Return the [x, y] coordinate for the center point of the cell that contains the specified text.  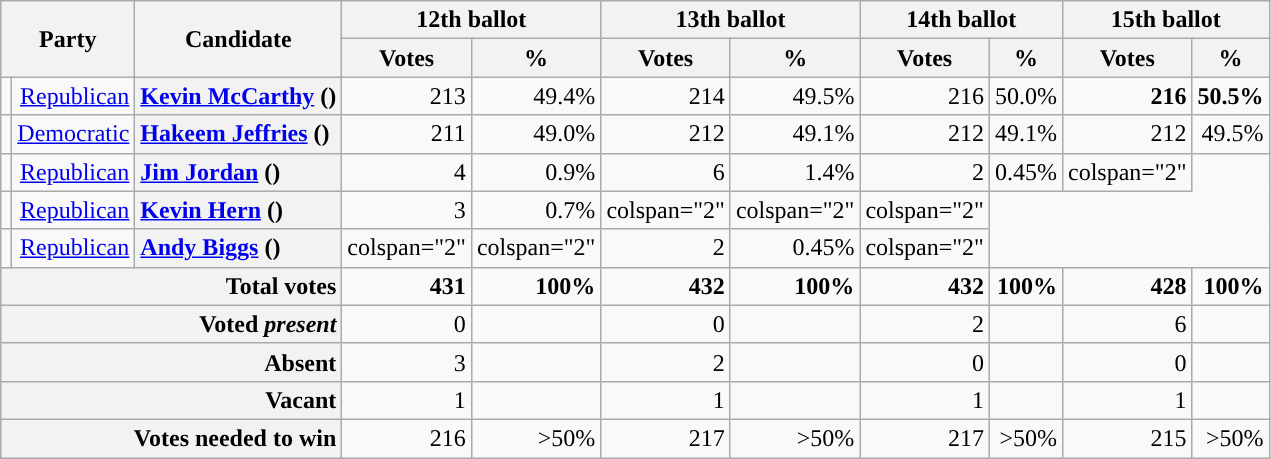
Voted present [172, 324]
Total votes [172, 286]
Party [68, 39]
213 [407, 96]
49.4% [536, 96]
4 [407, 172]
Kevin McCarthy () [238, 96]
13th ballot [730, 20]
Jim Jordan () [238, 172]
214 [666, 96]
Candidate [238, 39]
428 [1127, 286]
1.4% [795, 172]
0.7% [536, 210]
Hakeem Jeffries () [238, 134]
Absent [172, 362]
Andy Biggs () [238, 248]
14th ballot [962, 20]
Democratic [74, 134]
15th ballot [1166, 20]
215 [1127, 438]
431 [407, 286]
211 [407, 134]
49.0% [536, 134]
0.9% [536, 172]
Vacant [172, 400]
50.5% [1230, 96]
12th ballot [472, 20]
Kevin Hern () [238, 210]
50.0% [1026, 96]
Votes needed to win [172, 438]
